Detect which cell encompasses the target text, then output its (X, Y) center coordinate. 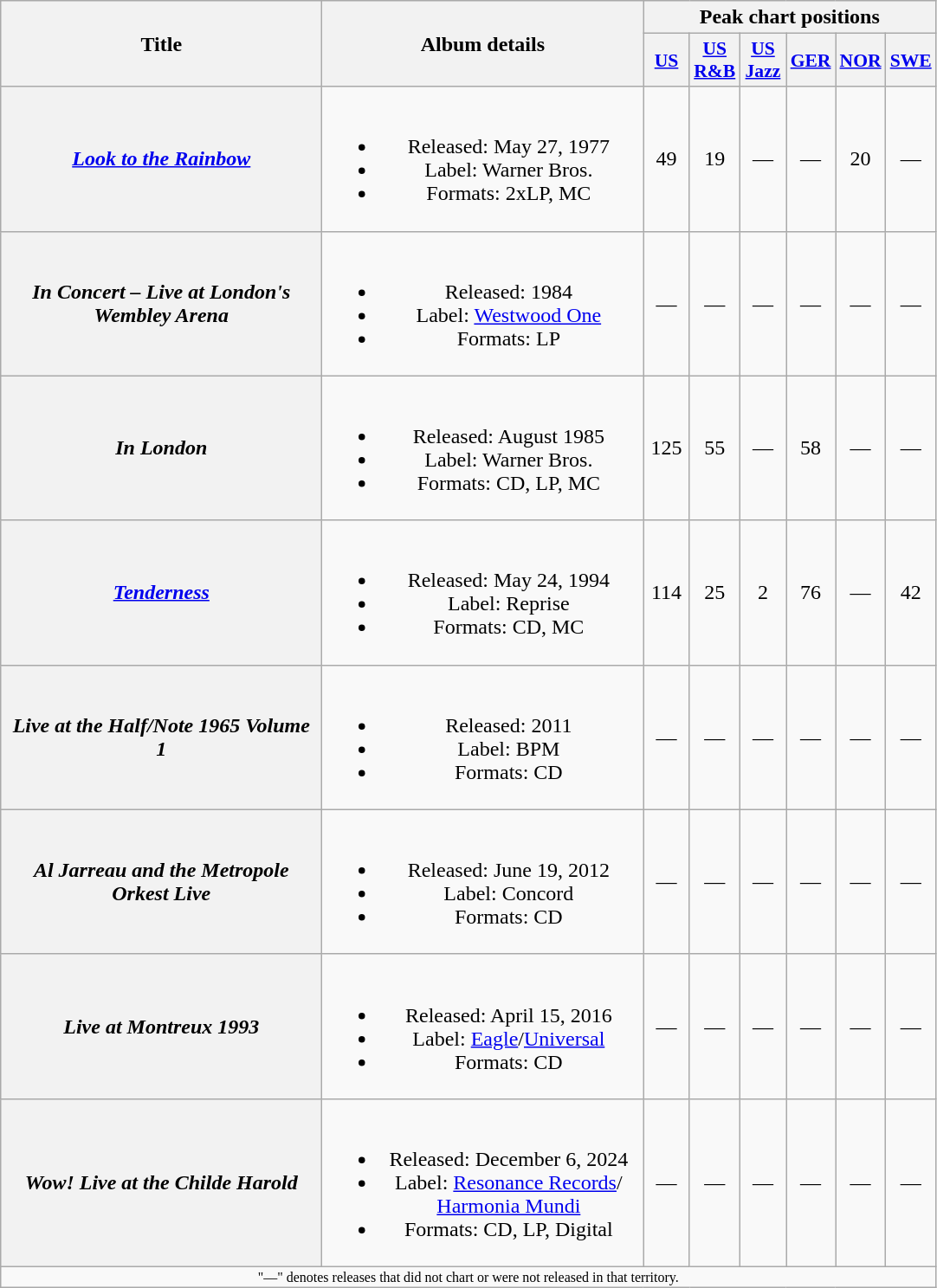
US Jazz (762, 61)
19 (714, 159)
Released: May 27, 1977Label: Warner Bros.Formats: 2xLP, MC (483, 159)
55 (714, 448)
25 (714, 592)
Al Jarreau and the Metropole Orkest Live (161, 881)
20 (861, 159)
2 (762, 592)
In London (161, 448)
Released: June 19, 2012Label: ConcordFormats: CD (483, 881)
49 (667, 159)
"—" denotes releases that did not chart or were not released in that territory. (468, 1277)
Released: 1984Label: Westwood OneFormats: LP (483, 303)
Released: April 15, 2016Label: Eagle/UniversalFormats: CD (483, 1027)
Released: 2011Label: BPMFormats: CD (483, 737)
US (667, 61)
NOR (861, 61)
GER (811, 61)
Released: August 1985Label: Warner Bros.Formats: CD, LP, MC (483, 448)
Look to the Rainbow (161, 159)
125 (667, 448)
Released: May 24, 1994Label: RepriseFormats: CD, MC (483, 592)
Tenderness (161, 592)
Wow! Live at the Childe Harold (161, 1182)
US R&B (714, 61)
SWE (911, 61)
Released: December 6, 2024Label: Resonance Records/ Harmonia MundiFormats: CD, LP, Digital (483, 1182)
76 (811, 592)
58 (811, 448)
Album details (483, 43)
Title (161, 43)
Live at Montreux 1993 (161, 1027)
42 (911, 592)
114 (667, 592)
In Concert – Live at London's Wembley Arena (161, 303)
Live at the Half/Note 1965 Volume 1 (161, 737)
Peak chart positions (790, 17)
